Scan for the cell matching the given text and deliver its (X, Y) coordinate at center. 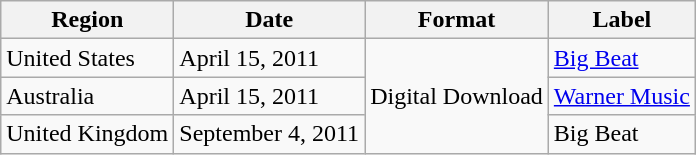
United States (88, 58)
September 4, 2011 (270, 134)
Region (88, 20)
United Kingdom (88, 134)
Format (457, 20)
Digital Download (457, 96)
Warner Music (622, 96)
Label (622, 20)
Australia (88, 96)
Date (270, 20)
